For the text-containing cell, return its midpoint in [X, Y] coordinate format. 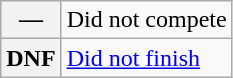
DNF [31, 58]
Did not compete [146, 20]
Did not finish [146, 58]
— [31, 20]
